Search for the cell housing the specified text and yield its [x, y] center coordinate. 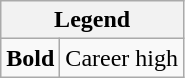
Career high [122, 58]
Legend [92, 20]
Bold [30, 58]
